Return [x, y] of the center of cell containing provided text 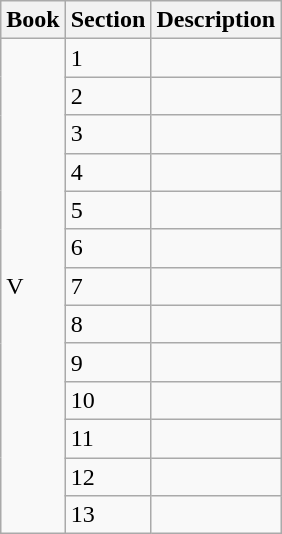
1 [108, 58]
Section [108, 20]
12 [108, 477]
4 [108, 172]
9 [108, 362]
Description [216, 20]
8 [108, 324]
6 [108, 248]
11 [108, 438]
Book [33, 20]
2 [108, 96]
3 [108, 134]
13 [108, 515]
5 [108, 210]
7 [108, 286]
10 [108, 400]
V [33, 286]
